From the cell containing the given text, extract its center point as [x, y] coordinate. 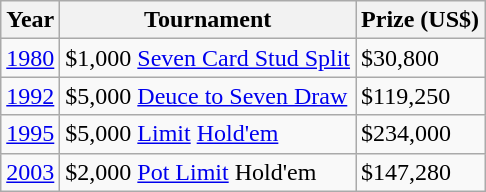
$147,280 [420, 172]
1995 [30, 134]
1980 [30, 58]
Year [30, 20]
$30,800 [420, 58]
2003 [30, 172]
$119,250 [420, 96]
$5,000 Limit Hold'em [208, 134]
$234,000 [420, 134]
1992 [30, 96]
$5,000 Deuce to Seven Draw [208, 96]
Tournament [208, 20]
$1,000 Seven Card Stud Split [208, 58]
Prize (US$) [420, 20]
$2,000 Pot Limit Hold'em [208, 172]
